Scan for the cell matching the given text and deliver its [X, Y] coordinate at center. 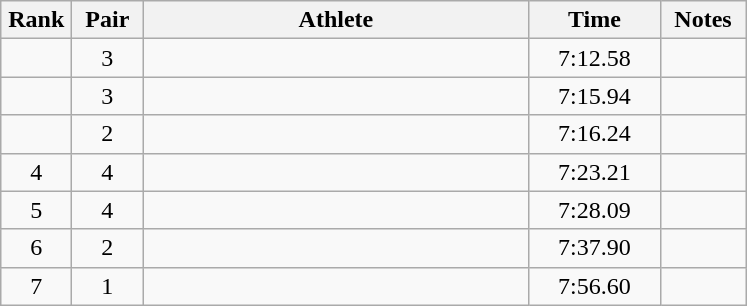
7:56.60 [594, 286]
7:15.94 [594, 96]
Time [594, 20]
Athlete [336, 20]
7:37.90 [594, 248]
1 [108, 286]
7:16.24 [594, 134]
7:28.09 [594, 210]
Rank [36, 20]
7:12.58 [594, 58]
Pair [108, 20]
6 [36, 248]
7:23.21 [594, 172]
Notes [703, 20]
7 [36, 286]
5 [36, 210]
